Find where the given text appears and provide that cell's center as (X, Y) coordinate. 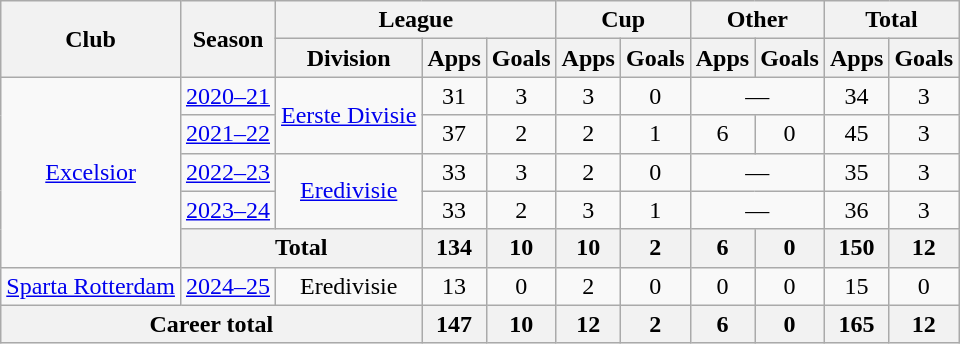
Excelsior (91, 172)
34 (856, 96)
Sparta Rotterdam (91, 286)
Cup (623, 20)
37 (454, 134)
15 (856, 286)
Other (757, 20)
2021–22 (228, 134)
2023–24 (228, 210)
Division (349, 58)
2024–25 (228, 286)
Career total (212, 324)
13 (454, 286)
36 (856, 210)
134 (454, 248)
45 (856, 134)
2022–23 (228, 172)
150 (856, 248)
165 (856, 324)
Eerste Divisie (349, 115)
35 (856, 172)
Season (228, 39)
2020–21 (228, 96)
League (416, 20)
31 (454, 96)
147 (454, 324)
Club (91, 39)
